Detect which cell encompasses the target text, then output its [x, y] center coordinate. 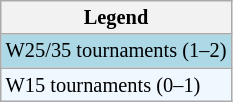
Legend [116, 17]
W15 tournaments (0–1) [116, 85]
W25/35 tournaments (1–2) [116, 51]
